Provide the (X, Y) coordinate of the cell's center where the given text is located.  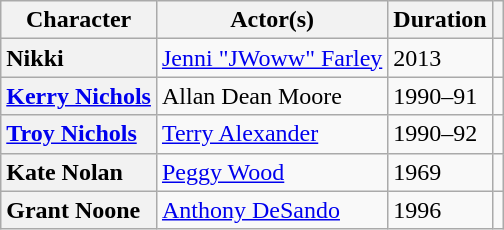
1996 (440, 210)
Kate Nolan (79, 172)
Terry Alexander (272, 134)
Anthony DeSando (272, 210)
2013 (440, 58)
Nikki (79, 58)
Actor(s) (272, 20)
Jenni "JWoww" Farley (272, 58)
1969 (440, 172)
Duration (440, 20)
1990–91 (440, 96)
Peggy Wood (272, 172)
Allan Dean Moore (272, 96)
Character (79, 20)
Kerry Nichols (79, 96)
Troy Nichols (79, 134)
Grant Noone (79, 210)
1990–92 (440, 134)
